Determine the (x, y) coordinate at the center of the cell enclosing the given text.  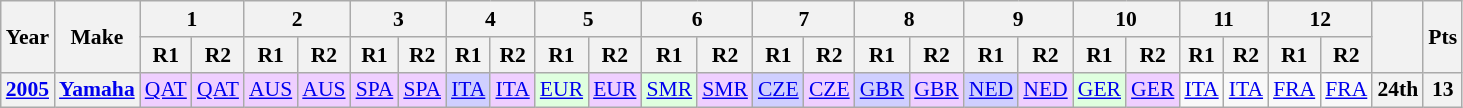
24th (1398, 90)
2005 (28, 90)
2 (298, 19)
3 (398, 19)
Make (97, 36)
13 (1442, 90)
1 (192, 19)
5 (588, 19)
4 (490, 19)
12 (1320, 19)
6 (696, 19)
Year (28, 36)
7 (804, 19)
Pts (1442, 36)
10 (1126, 19)
11 (1224, 19)
9 (1018, 19)
8 (910, 19)
Yamaha (97, 90)
